Determine the (X, Y) coordinate at the center of the cell enclosing the given text.  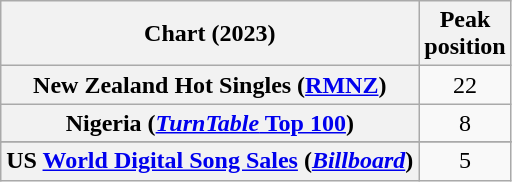
Nigeria (TurnTable Top 100) (210, 123)
US World Digital Song Sales (Billboard) (210, 161)
22 (465, 85)
8 (465, 123)
Chart (2023) (210, 34)
5 (465, 161)
New Zealand Hot Singles (RMNZ) (210, 85)
Peakposition (465, 34)
